Return the [X, Y] coordinate for the center point of the cell that contains the specified text.  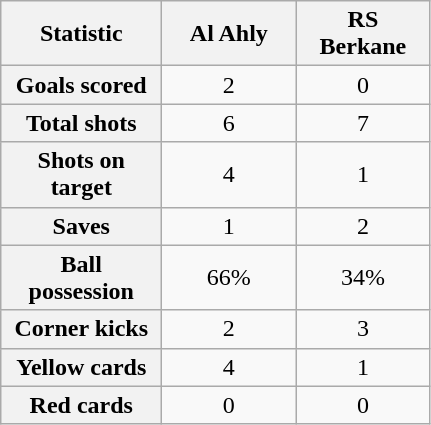
Ball possession [82, 278]
3 [363, 329]
Goals scored [82, 85]
Al Ahly [229, 34]
66% [229, 278]
7 [363, 123]
Shots on target [82, 174]
Red cards [82, 405]
34% [363, 278]
Statistic [82, 34]
6 [229, 123]
Total shots [82, 123]
Yellow cards [82, 367]
Corner kicks [82, 329]
Saves [82, 226]
RS Berkane [363, 34]
